From the cell containing the given text, extract its center point as [x, y] coordinate. 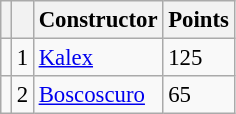
Boscoscuro [98, 95]
Kalex [98, 58]
65 [198, 95]
Constructor [98, 20]
1 [22, 58]
2 [22, 95]
Points [198, 20]
125 [198, 58]
